Search for the cell housing the specified text and yield its [x, y] center coordinate. 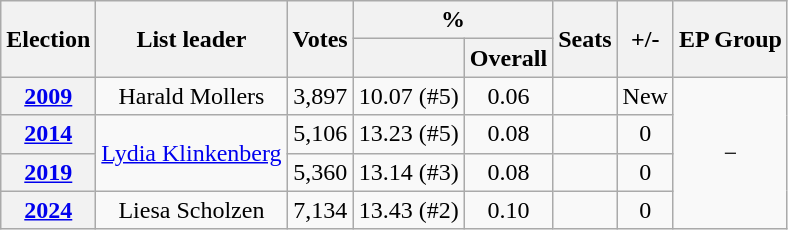
− [730, 153]
Overall [508, 58]
7,134 [320, 210]
+/- [645, 39]
5,360 [320, 172]
2014 [48, 134]
13.23 (#5) [408, 134]
0.06 [508, 96]
EP Group [730, 39]
0.10 [508, 210]
13.14 (#3) [408, 172]
2019 [48, 172]
Harald Mollers [192, 96]
2009 [48, 96]
List leader [192, 39]
Election [48, 39]
3,897 [320, 96]
Liesa Scholzen [192, 210]
Lydia Klinkenberg [192, 153]
New [645, 96]
10.07 (#5) [408, 96]
5,106 [320, 134]
2024 [48, 210]
% [452, 20]
Seats [585, 39]
Votes [320, 39]
13.43 (#2) [408, 210]
